Extract the (x, y) coordinate from the center of the cell holding the provided text.  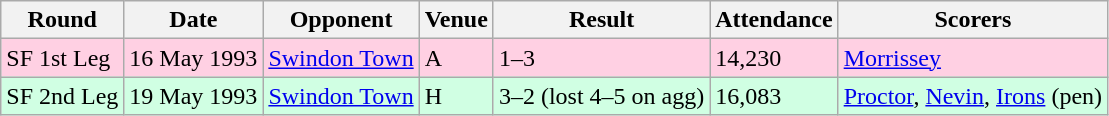
Venue (456, 20)
Proctor, Nevin, Irons (pen) (972, 96)
19 May 1993 (194, 96)
3–2 (lost 4–5 on agg) (601, 96)
SF 2nd Leg (62, 96)
H (456, 96)
Result (601, 20)
SF 1st Leg (62, 58)
14,230 (774, 58)
16,083 (774, 96)
A (456, 58)
Scorers (972, 20)
Date (194, 20)
Opponent (341, 20)
Morrissey (972, 58)
Round (62, 20)
16 May 1993 (194, 58)
Attendance (774, 20)
1–3 (601, 58)
